Pinpoint the cell where the given text exists, returning its (X, Y) midpoint coordinate. 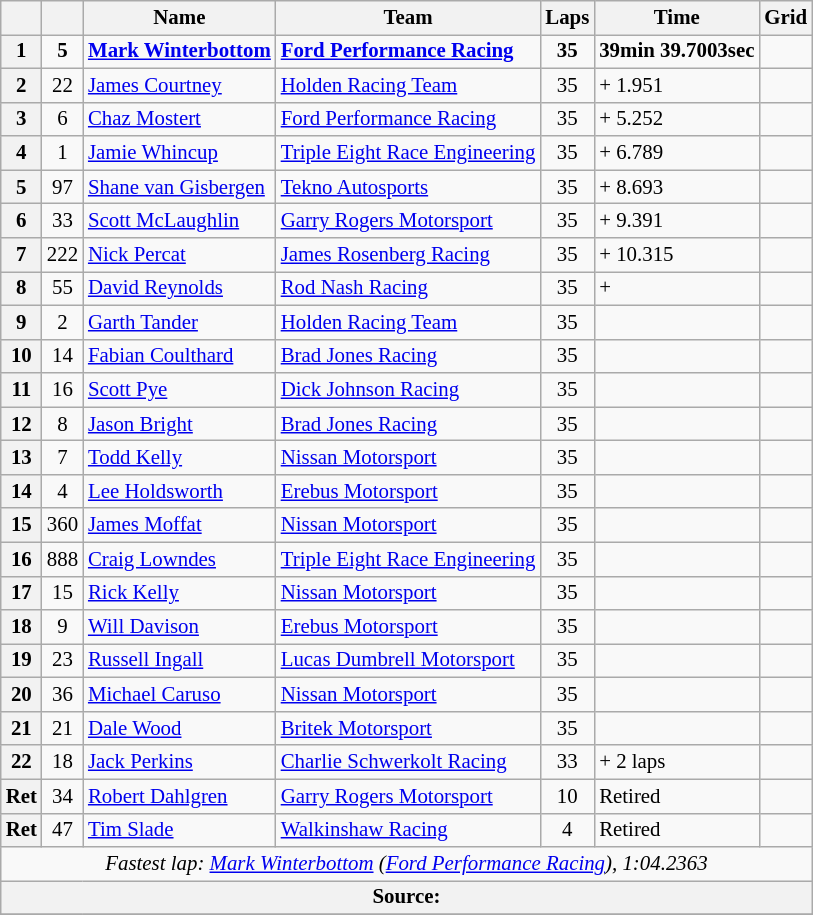
Tim Slade (180, 830)
39min 39.7003sec (676, 51)
Name (180, 18)
Shane van Gisbergen (180, 187)
Scott Pye (180, 390)
97 (62, 187)
47 (62, 830)
Will Davison (180, 627)
Russell Ingall (180, 661)
James Courtney (180, 85)
20 (22, 695)
Rod Nash Racing (408, 288)
Grid (786, 18)
Scott McLaughlin (180, 221)
Rick Kelly (180, 593)
Robert Dahlgren (180, 796)
Todd Kelly (180, 458)
+ 1.951 (676, 85)
12 (22, 424)
360 (62, 525)
+ 2 laps (676, 762)
Tekno Autosports (408, 187)
Charlie Schwerkolt Racing (408, 762)
36 (62, 695)
Time (676, 18)
34 (62, 796)
+ 8.693 (676, 187)
23 (62, 661)
888 (62, 559)
David Reynolds (180, 288)
Fastest lap: Mark Winterbottom (Ford Performance Racing), 1:04.2363 (406, 864)
Craig Lowndes (180, 559)
Michael Caruso (180, 695)
Laps (567, 18)
James Moffat (180, 525)
Chaz Mostert (180, 119)
Britek Motorsport (408, 728)
19 (22, 661)
+ 6.789 (676, 153)
+ 9.391 (676, 221)
17 (22, 593)
Team (408, 18)
222 (62, 255)
Dale Wood (180, 728)
Garth Tander (180, 322)
3 (22, 119)
Walkinshaw Racing (408, 830)
Lee Holdsworth (180, 491)
Fabian Coulthard (180, 356)
Jason Bright (180, 424)
Source: (406, 898)
+ (676, 288)
55 (62, 288)
+ 10.315 (676, 255)
Jamie Whincup (180, 153)
+ 5.252 (676, 119)
Lucas Dumbrell Motorsport (408, 661)
13 (22, 458)
Dick Johnson Racing (408, 390)
Jack Perkins (180, 762)
11 (22, 390)
Mark Winterbottom (180, 51)
Nick Percat (180, 255)
James Rosenberg Racing (408, 255)
